Output the [X, Y] coordinate of the center of the cell containing the given text.  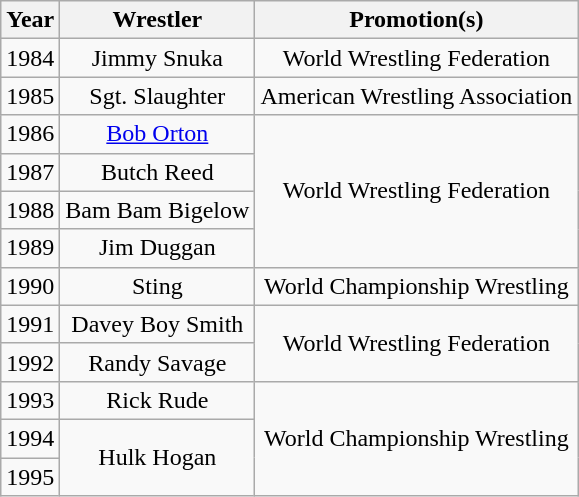
American Wrestling Association [416, 96]
Jim Duggan [158, 248]
Davey Boy Smith [158, 324]
1995 [30, 477]
Jimmy Snuka [158, 58]
Sting [158, 286]
1985 [30, 96]
1988 [30, 210]
Sgt. Slaughter [158, 96]
Bob Orton [158, 134]
1991 [30, 324]
1984 [30, 58]
Hulk Hogan [158, 457]
1992 [30, 362]
Randy Savage [158, 362]
Butch Reed [158, 172]
1993 [30, 400]
Bam Bam Bigelow [158, 210]
Year [30, 20]
1987 [30, 172]
Promotion(s) [416, 20]
1989 [30, 248]
1994 [30, 438]
1986 [30, 134]
Rick Rude [158, 400]
1990 [30, 286]
Wrestler [158, 20]
